Locate the cell with the specified text and output its (X, Y) center coordinate. 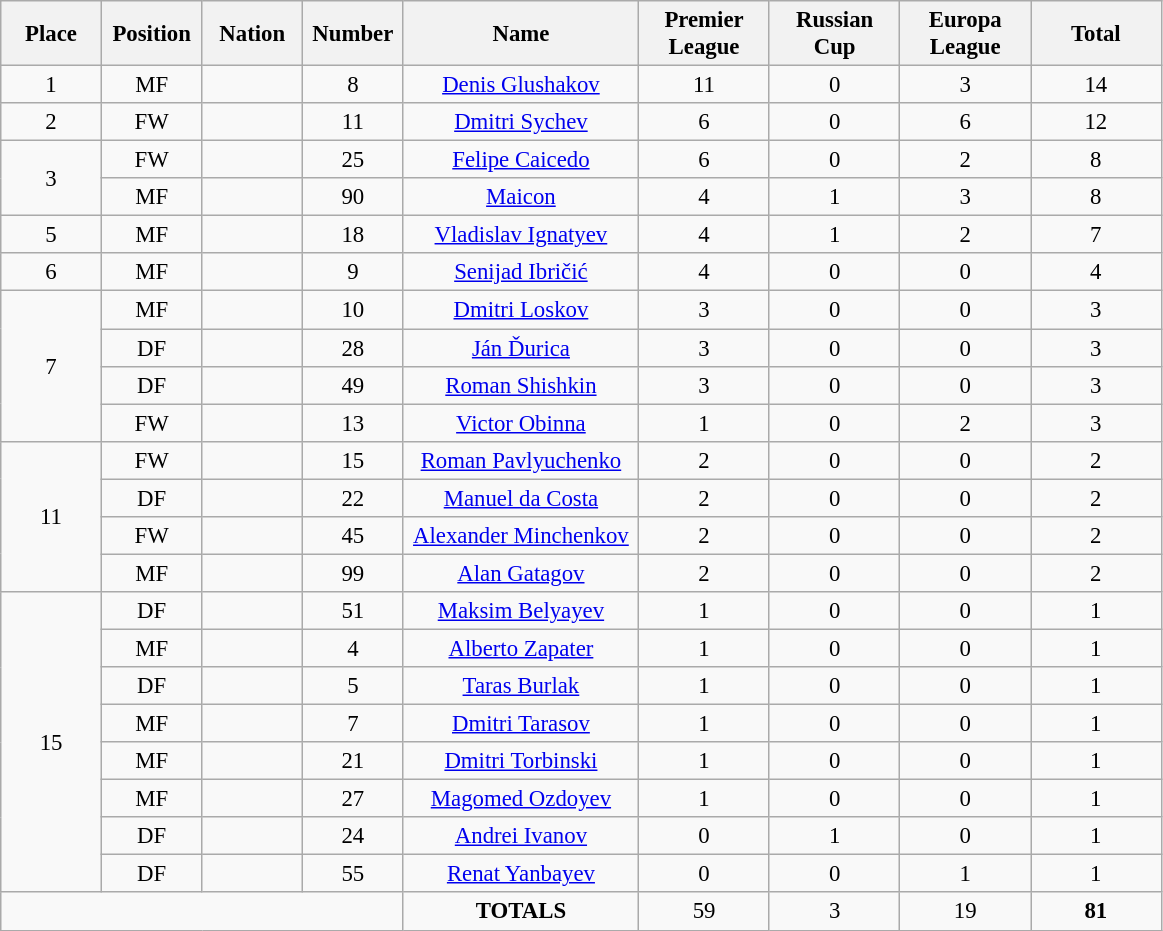
Alan Gatagov (521, 573)
Name (521, 34)
14 (1096, 85)
9 (354, 273)
18 (354, 235)
Total (1096, 34)
Europa League (966, 34)
28 (354, 348)
Dmitri Sychev (521, 122)
13 (354, 423)
Taras Burlak (521, 686)
Alberto Zapater (521, 648)
99 (354, 573)
24 (354, 836)
51 (354, 611)
Denis Glushakov (521, 85)
Number (354, 34)
Premier League (704, 34)
Place (52, 34)
27 (354, 799)
Dmitri Torbinski (521, 761)
Ján Ďurica (521, 348)
Position (152, 34)
22 (354, 498)
Nation (252, 34)
49 (354, 385)
Renat Yanbayev (521, 874)
Russian Cup (834, 34)
Andrei Ivanov (521, 836)
Dmitri Loskov (521, 310)
12 (1096, 122)
Senijad Ibričić (521, 273)
10 (354, 310)
Manuel da Costa (521, 498)
81 (1096, 912)
Roman Pavlyuchenko (521, 460)
Maksim Belyayev (521, 611)
45 (354, 536)
59 (704, 912)
90 (354, 197)
19 (966, 912)
Magomed Ozdoyev (521, 799)
Victor Obinna (521, 423)
Roman Shishkin (521, 385)
Dmitri Tarasov (521, 724)
21 (354, 761)
25 (354, 160)
Alexander Minchenkov (521, 536)
TOTALS (521, 912)
Felipe Caicedo (521, 160)
55 (354, 874)
Vladislav Ignatyev (521, 235)
Maicon (521, 197)
